Return the (x, y) coordinate for the center point of the cell that contains the specified text.  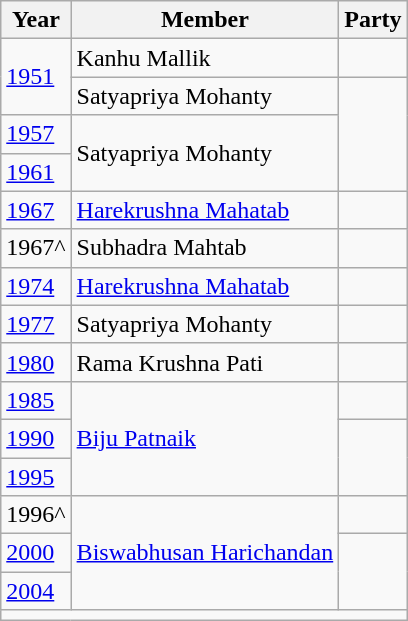
2004 (36, 591)
1967^ (36, 248)
Biju Patnaik (205, 438)
1996^ (36, 515)
Subhadra Mahtab (205, 248)
1990 (36, 438)
Kanhu Mallik (205, 58)
Party (373, 20)
1985 (36, 400)
Rama Krushna Pati (205, 362)
1967 (36, 210)
1980 (36, 362)
1977 (36, 324)
2000 (36, 553)
Biswabhusan Harichandan (205, 553)
1957 (36, 134)
1974 (36, 286)
1951 (36, 77)
Year (36, 20)
1995 (36, 477)
Member (205, 20)
1961 (36, 172)
